Capture the cell that displays the provided text and extract its [x, y] central coordinate. 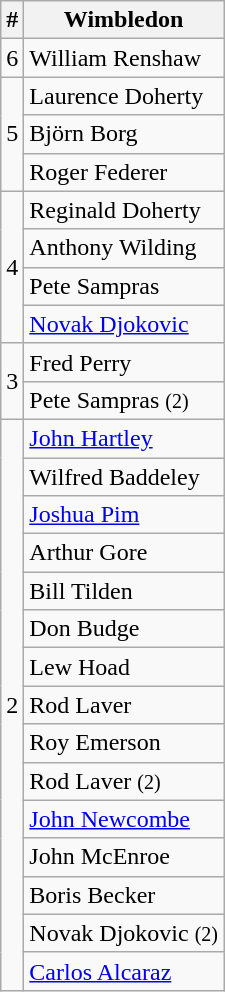
Laurence Doherty [124, 96]
John Hartley [124, 438]
Reginald Doherty [124, 210]
# [12, 20]
Anthony Wilding [124, 248]
Roy Emerson [124, 743]
Roger Federer [124, 172]
William Renshaw [124, 58]
Don Budge [124, 629]
Lew Hoad [124, 667]
Pete Sampras (2) [124, 400]
Joshua Pim [124, 515]
Arthur Gore [124, 553]
Björn Borg [124, 134]
Fred Perry [124, 362]
Bill Tilden [124, 591]
Wimbledon [124, 20]
6 [12, 58]
Carlos Alcaraz [124, 971]
Boris Becker [124, 895]
Rod Laver [124, 705]
Novak Djokovic (2) [124, 933]
5 [12, 134]
3 [12, 381]
4 [12, 267]
Wilfred Baddeley [124, 477]
John Newcombe [124, 819]
Novak Djokovic [124, 324]
Rod Laver (2) [124, 781]
John McEnroe [124, 857]
2 [12, 704]
Pete Sampras [124, 286]
